Output the [X, Y] coordinate of the center of the cell containing the given text.  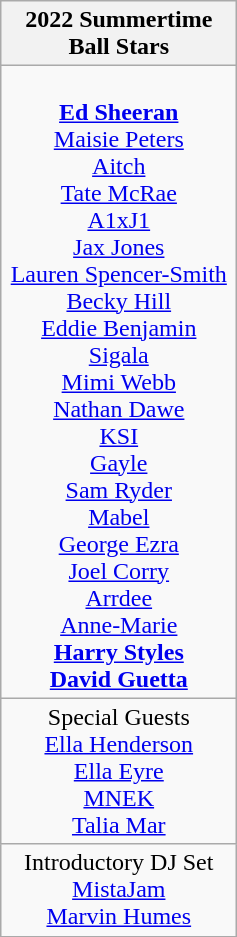
2022 Summertime Ball Stars [119, 34]
Introductory DJ SetMistaJamMarvin Humes [119, 890]
Special GuestsElla HendersonElla Eyre MNEKTalia Mar [119, 771]
